Capture the cell that displays the provided text and extract its [x, y] central coordinate. 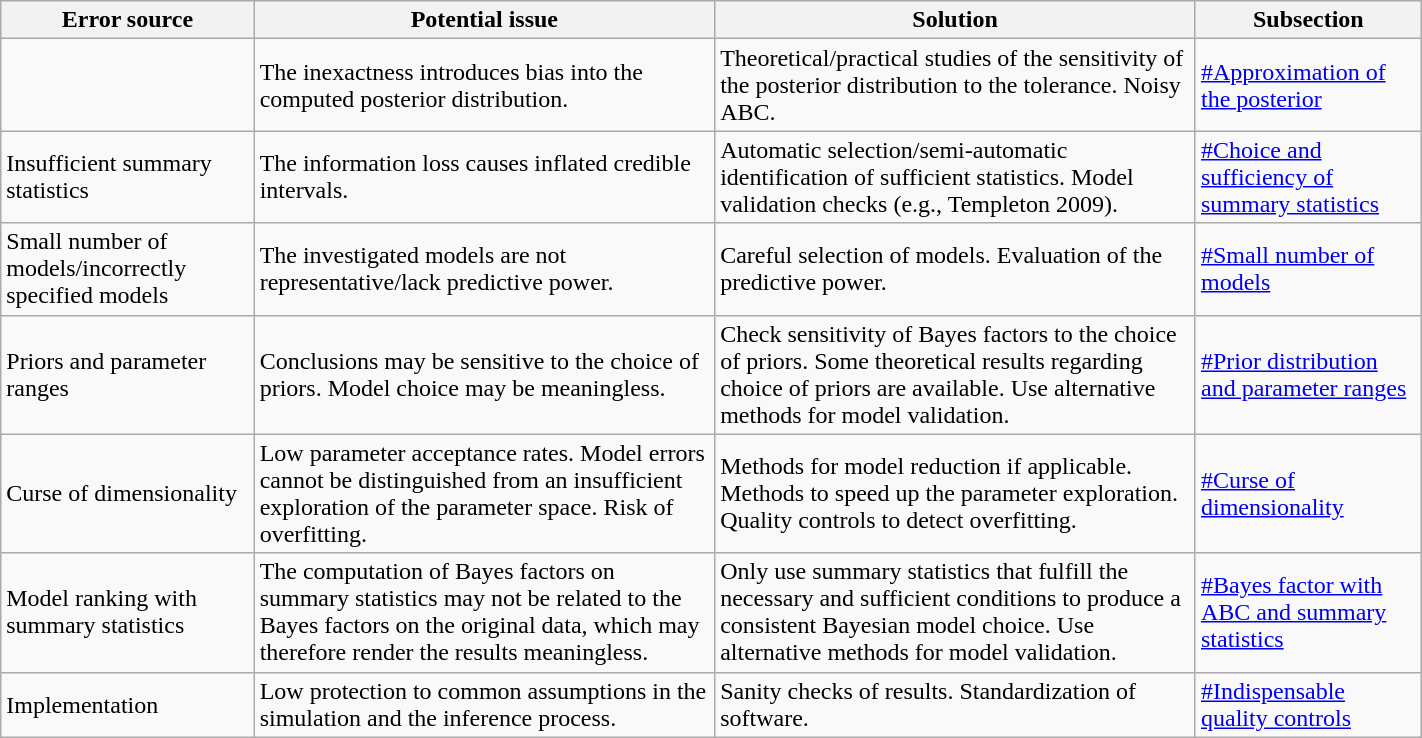
The information loss causes inflated credible intervals. [484, 177]
Insufficient summary statistics [128, 177]
Subsection [1308, 20]
Low parameter acceptance rates. Model errors cannot be distinguished from an insufficient exploration of the parameter space. Risk of overfitting. [484, 494]
Small number of models/incorrectly specified models [128, 269]
Curse of dimensionality [128, 494]
Methods for model reduction if applicable. Methods to speed up the parameter exploration. Quality controls to detect overfitting. [956, 494]
Implementation [128, 704]
#Indispensable quality controls [1308, 704]
#Approximation of the posterior [1308, 85]
Priors and parameter ranges [128, 374]
The inexactness introduces bias into the computed posterior distribution. [484, 85]
Model ranking with summary statistics [128, 612]
The investigated models are not representative/lack predictive power. [484, 269]
Error source [128, 20]
Potential issue [484, 20]
Sanity checks of results. Standardization of software. [956, 704]
#Choice and sufficiency of summary statistics [1308, 177]
Theoretical/practical studies of the sensitivity of the posterior distribution to the tolerance. Noisy ABC. [956, 85]
#Curse of dimensionality [1308, 494]
Careful selection of models. Evaluation of the predictive power. [956, 269]
Automatic selection/semi-automatic identification of sufficient statistics. Model validation checks (e.g., Templeton 2009). [956, 177]
#Prior distribution and parameter ranges [1308, 374]
Solution [956, 20]
Low protection to common assumptions in the simulation and the inference process. [484, 704]
#Small number of models [1308, 269]
Conclusions may be sensitive to the choice of priors. Model choice may be meaningless. [484, 374]
#Bayes factor with ABC and summary statistics [1308, 612]
